Detect which cell encompasses the target text, then output its (X, Y) center coordinate. 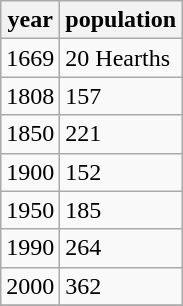
1990 (30, 248)
population (121, 20)
157 (121, 96)
1850 (30, 134)
1950 (30, 210)
1669 (30, 58)
152 (121, 172)
264 (121, 248)
221 (121, 134)
20 Hearths (121, 58)
185 (121, 210)
year (30, 20)
1900 (30, 172)
362 (121, 286)
2000 (30, 286)
1808 (30, 96)
